Return the [X, Y] coordinate for the center point of the cell that contains the specified text.  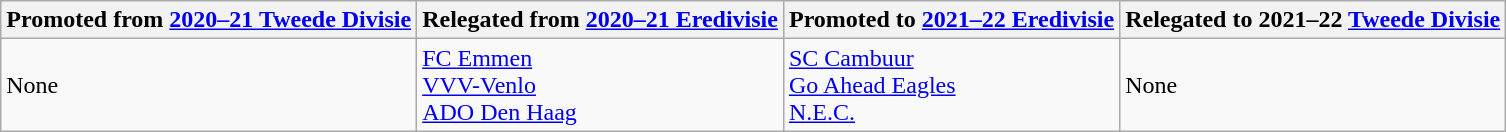
FC EmmenVVV-VenloADO Den Haag [600, 85]
Promoted to 2021–22 Eredivisie [951, 20]
Relegated to 2021–22 Tweede Divisie [1313, 20]
Promoted from 2020–21 Tweede Divisie [209, 20]
Relegated from 2020–21 Eredivisie [600, 20]
SC CambuurGo Ahead EaglesN.E.C. [951, 85]
